Extract the (x, y) coordinate from the center of the cell holding the provided text.  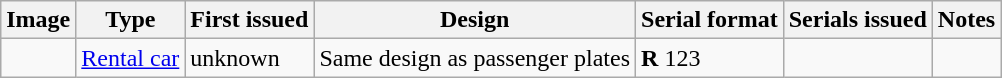
Design (475, 20)
First issued (250, 20)
Image (38, 20)
Serials issued (858, 20)
R 123 (710, 58)
Serial format (710, 20)
Rental car (130, 58)
Same design as passenger plates (475, 58)
unknown (250, 58)
Type (130, 20)
Notes (966, 20)
